Identify which cell holds the provided text, then report its [X, Y] central coordinate. 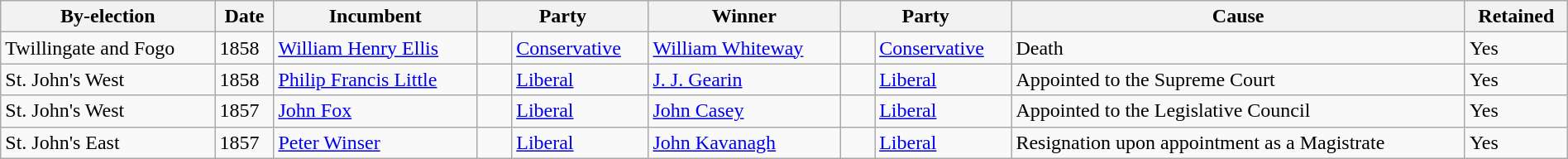
Incumbent [375, 17]
Appointed to the Supreme Court [1239, 79]
Philip Francis Little [375, 79]
William Henry Ellis [375, 48]
Resignation upon appointment as a Magistrate [1239, 142]
Appointed to the Legislative Council [1239, 111]
John Fox [375, 111]
Date [245, 17]
St. John's East [108, 142]
Cause [1239, 17]
William Whiteway [744, 48]
Retained [1516, 17]
Peter Winser [375, 142]
J. J. Gearin [744, 79]
By-election [108, 17]
Death [1239, 48]
John Kavanagh [744, 142]
Winner [744, 17]
Twillingate and Fogo [108, 48]
John Casey [744, 111]
